Detect which cell encompasses the target text, then output its [X, Y] center coordinate. 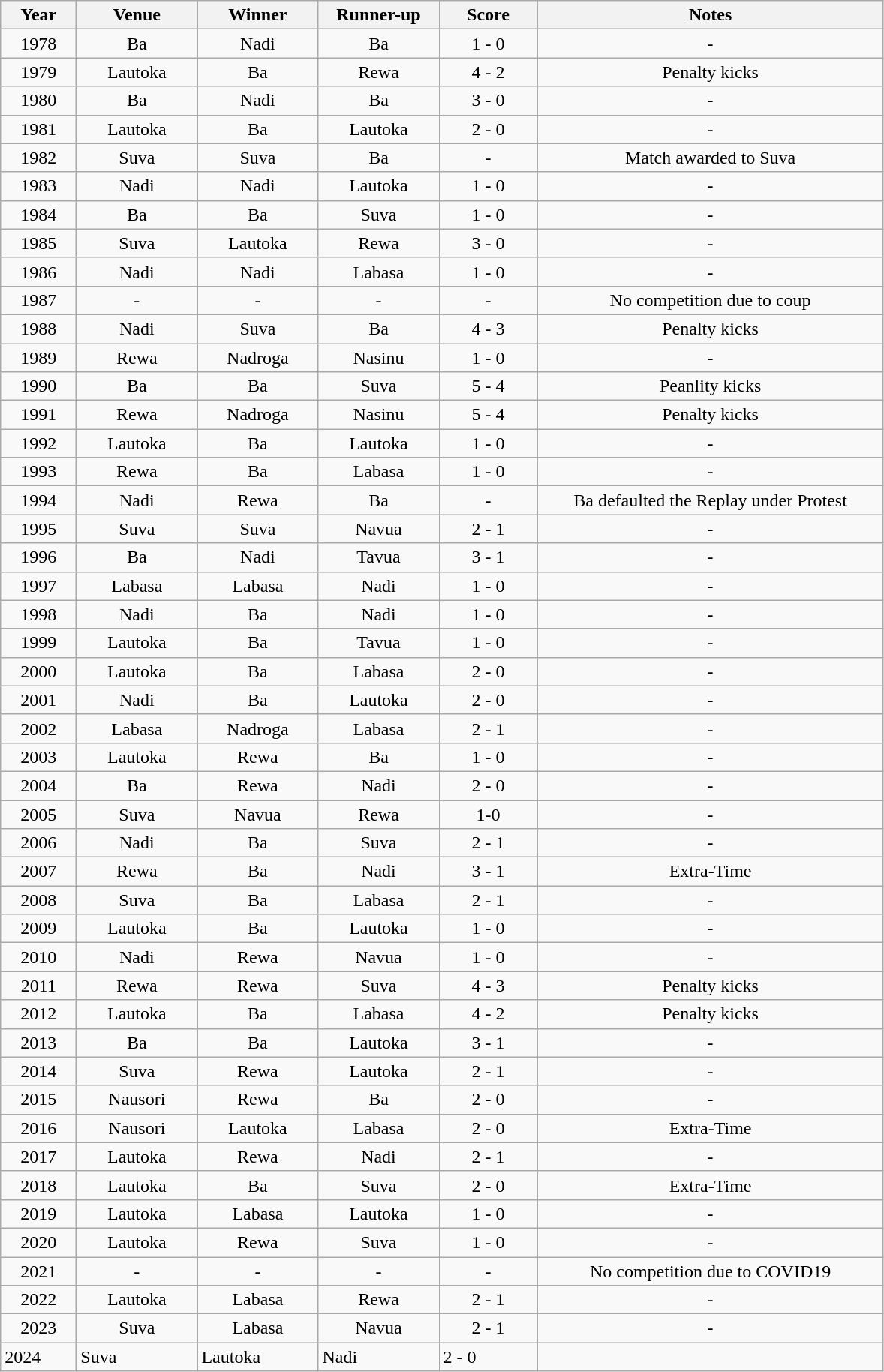
1992 [39, 443]
2014 [39, 1071]
Peanlity kicks [710, 386]
Year [39, 15]
2020 [39, 1242]
Venue [137, 15]
2010 [39, 957]
1979 [39, 72]
2006 [39, 843]
2024 [39, 1357]
2021 [39, 1271]
1-0 [488, 814]
2015 [39, 1100]
2018 [39, 1185]
1999 [39, 643]
2000 [39, 671]
Winner [258, 15]
1995 [39, 529]
2001 [39, 700]
1985 [39, 243]
2017 [39, 1157]
1996 [39, 557]
2004 [39, 785]
1983 [39, 186]
1993 [39, 472]
2023 [39, 1328]
No competition due to COVID19 [710, 1271]
2016 [39, 1128]
2008 [39, 900]
1989 [39, 358]
1990 [39, 386]
Ba defaulted the Replay under Protest [710, 500]
2022 [39, 1300]
1994 [39, 500]
2013 [39, 1043]
2011 [39, 986]
Runner-up [378, 15]
No competition due to coup [710, 300]
1980 [39, 101]
1998 [39, 614]
Notes [710, 15]
1984 [39, 215]
2007 [39, 872]
Match awarded to Suva [710, 158]
1987 [39, 300]
2009 [39, 929]
2003 [39, 757]
2012 [39, 1014]
2002 [39, 728]
1982 [39, 158]
2005 [39, 814]
1991 [39, 415]
1997 [39, 586]
1986 [39, 272]
1978 [39, 44]
2019 [39, 1214]
1981 [39, 129]
Score [488, 15]
1988 [39, 329]
